Detect which cell encompasses the target text, then output its [x, y] center coordinate. 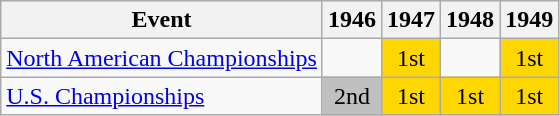
North American Championships [162, 58]
Event [162, 20]
2nd [352, 96]
1946 [352, 20]
1947 [412, 20]
1948 [470, 20]
1949 [530, 20]
U.S. Championships [162, 96]
